Determine the (X, Y) coordinate at the center of the cell enclosing the given text.  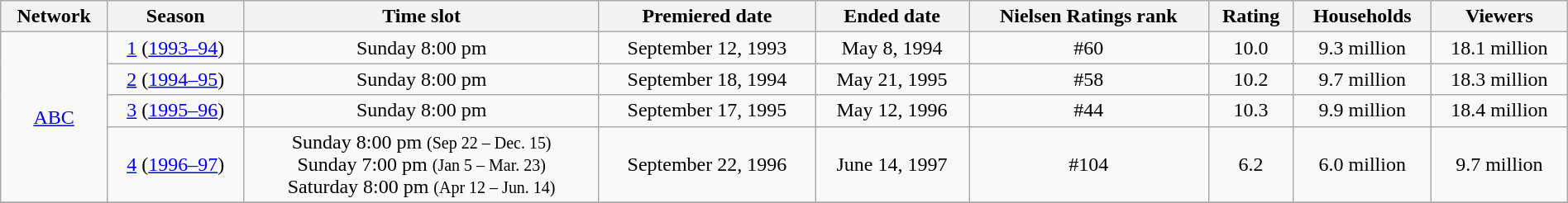
18.3 million (1500, 79)
Season (175, 17)
Sunday 8:00 pm (Sep 22 – Dec. 15)Sunday 7:00 pm (Jan 5 – Mar. 23)Saturday 8:00 pm (Apr 12 – Jun. 14) (422, 164)
10.0 (1250, 48)
June 14, 1997 (892, 164)
10.3 (1250, 111)
September 18, 1994 (706, 79)
3 (1995–96) (175, 111)
2 (1994–95) (175, 79)
Households (1362, 17)
May 12, 1996 (892, 111)
6.0 million (1362, 164)
4 (1996–97) (175, 164)
May 8, 1994 (892, 48)
Premiered date (706, 17)
6.2 (1250, 164)
9.9 million (1362, 111)
September 12, 1993 (706, 48)
Viewers (1500, 17)
Rating (1250, 17)
May 21, 1995 (892, 79)
#44 (1088, 111)
September 22, 1996 (706, 164)
1 (1993–94) (175, 48)
ABC (55, 117)
Nielsen Ratings rank (1088, 17)
#58 (1088, 79)
18.1 million (1500, 48)
#60 (1088, 48)
18.4 million (1500, 111)
Ended date (892, 17)
Network (55, 17)
10.2 (1250, 79)
9.3 million (1362, 48)
September 17, 1995 (706, 111)
#104 (1088, 164)
Time slot (422, 17)
